From the cell containing the given text, extract its center point as [x, y] coordinate. 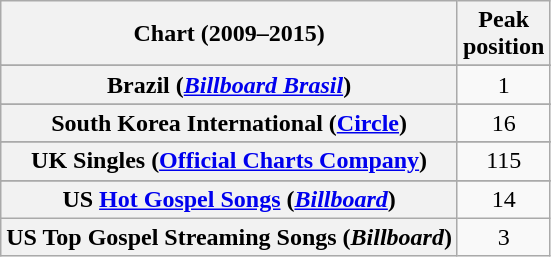
14 [503, 199]
US Top Gospel Streaming Songs (Billboard) [230, 237]
16 [503, 123]
1 [503, 85]
Brazil (Billboard Brasil) [230, 85]
3 [503, 237]
South Korea International (Circle) [230, 123]
115 [503, 161]
US Hot Gospel Songs (Billboard) [230, 199]
UK Singles (Official Charts Company) [230, 161]
Peakposition [503, 34]
Chart (2009–2015) [230, 34]
